Find where the given text appears and provide that cell's center as [X, Y] coordinate. 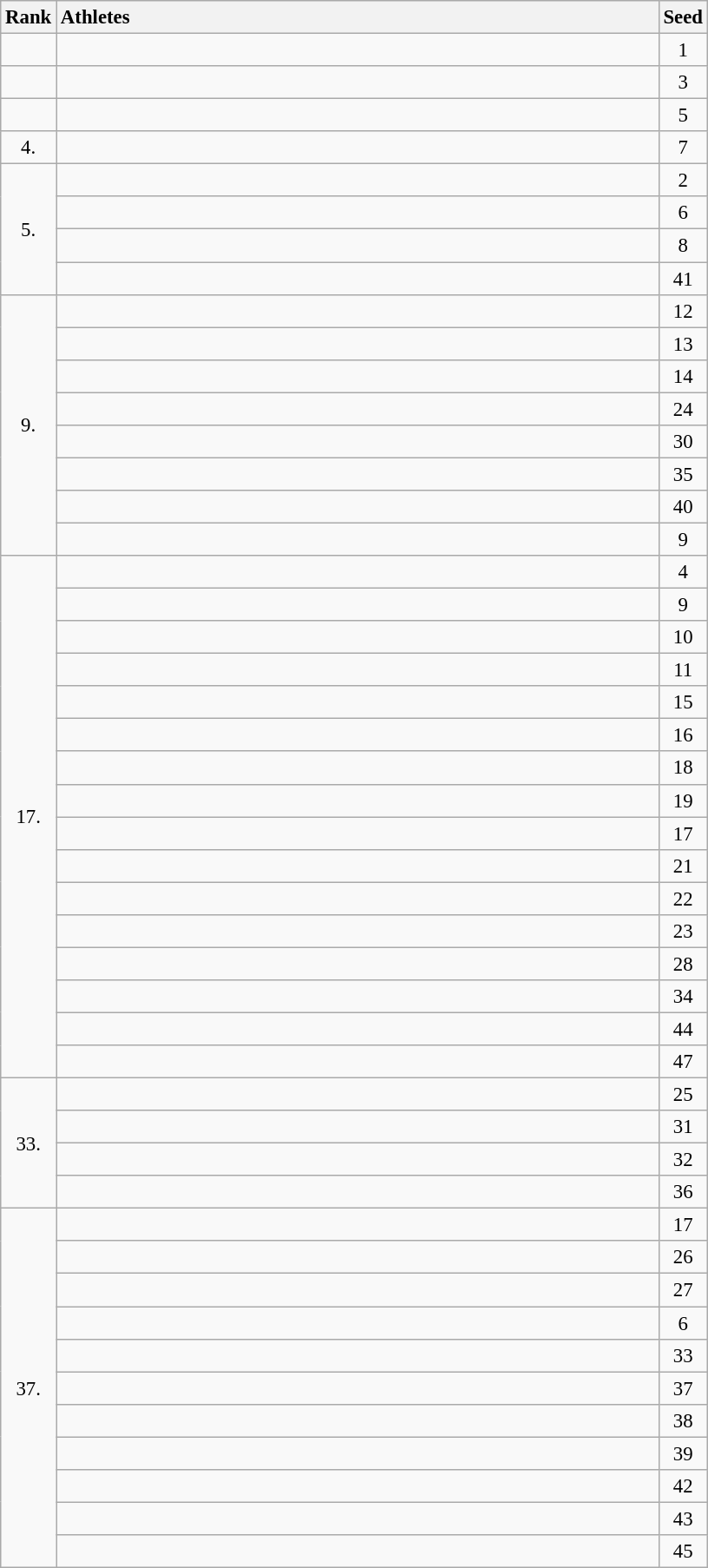
5. [29, 229]
42 [683, 1486]
21 [683, 866]
36 [683, 1192]
24 [683, 409]
11 [683, 670]
10 [683, 637]
34 [683, 997]
27 [683, 1290]
41 [683, 279]
13 [683, 344]
35 [683, 474]
15 [683, 702]
32 [683, 1160]
44 [683, 1029]
8 [683, 246]
18 [683, 768]
37. [29, 1388]
2 [683, 181]
30 [683, 442]
33 [683, 1355]
5 [683, 115]
45 [683, 1552]
Athletes [357, 17]
25 [683, 1095]
28 [683, 964]
7 [683, 148]
Seed [683, 17]
31 [683, 1127]
17. [29, 817]
3 [683, 82]
22 [683, 899]
39 [683, 1453]
26 [683, 1258]
4 [683, 572]
4. [29, 148]
23 [683, 932]
38 [683, 1420]
19 [683, 800]
40 [683, 507]
9. [29, 425]
33. [29, 1143]
47 [683, 1062]
16 [683, 735]
14 [683, 376]
43 [683, 1519]
1 [683, 50]
12 [683, 311]
37 [683, 1388]
Rank [29, 17]
